Identify which cell holds the provided text, then report its [X, Y] central coordinate. 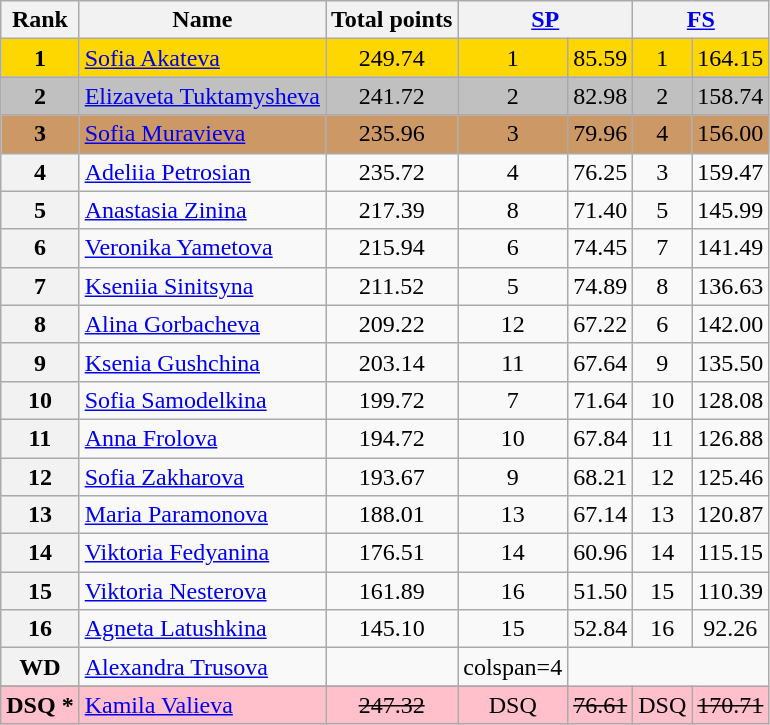
Kamila Valieva [202, 705]
85.59 [600, 58]
215.94 [392, 248]
DSQ * [40, 705]
WD [40, 667]
67.64 [600, 362]
170.71 [730, 705]
161.89 [392, 591]
176.51 [392, 553]
76.61 [600, 705]
67.22 [600, 324]
156.00 [730, 134]
142.00 [730, 324]
145.10 [392, 629]
Ksenia Gushchina [202, 362]
Anna Frolova [202, 438]
Viktoria Nesterova [202, 591]
Total points [392, 20]
128.08 [730, 400]
110.39 [730, 591]
74.45 [600, 248]
203.14 [392, 362]
194.72 [392, 438]
235.72 [392, 172]
120.87 [730, 515]
Viktoria Fedyanina [202, 553]
217.39 [392, 210]
colspan=4 [513, 667]
235.96 [392, 134]
249.74 [392, 58]
Veronika Yametova [202, 248]
Alina Gorbacheva [202, 324]
Sofia Akateva [202, 58]
71.64 [600, 400]
Name [202, 20]
Elizaveta Tuktamysheva [202, 96]
135.50 [730, 362]
82.98 [600, 96]
Adeliia Petrosian [202, 172]
Agneta Latushkina [202, 629]
51.50 [600, 591]
188.01 [392, 515]
126.88 [730, 438]
241.72 [392, 96]
Anastasia Zinina [202, 210]
68.21 [600, 477]
52.84 [600, 629]
74.89 [600, 286]
60.96 [600, 553]
211.52 [392, 286]
Rank [40, 20]
67.84 [600, 438]
164.15 [730, 58]
Sofia Muravieva [202, 134]
159.47 [730, 172]
FS [701, 20]
193.67 [392, 477]
Maria Paramonova [202, 515]
Sofia Zakharova [202, 477]
92.26 [730, 629]
Sofia Samodelkina [202, 400]
125.46 [730, 477]
145.99 [730, 210]
136.63 [730, 286]
SP [546, 20]
199.72 [392, 400]
209.22 [392, 324]
Kseniia Sinitsyna [202, 286]
76.25 [600, 172]
158.74 [730, 96]
67.14 [600, 515]
Alexandra Trusova [202, 667]
115.15 [730, 553]
141.49 [730, 248]
71.40 [600, 210]
79.96 [600, 134]
247.32 [392, 705]
